Provide the (X, Y) coordinate of the cell's center where the given text is located.  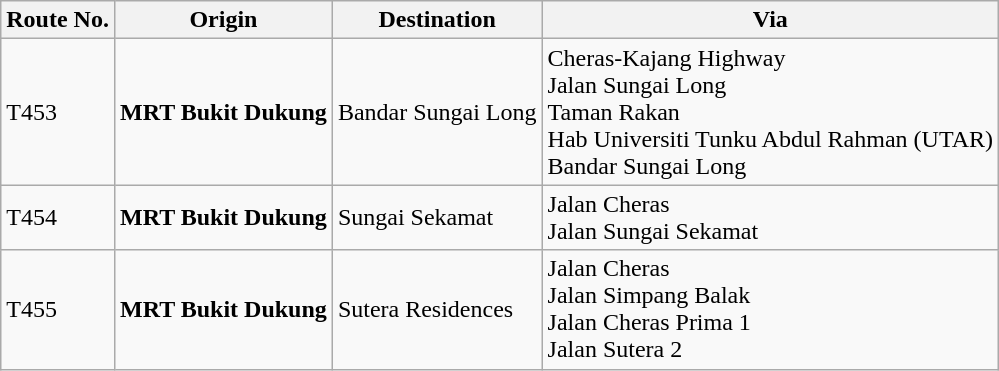
Destination (437, 20)
Sungai Sekamat (437, 218)
Cheras-Kajang HighwayJalan Sungai LongTaman RakanHab Universiti Tunku Abdul Rahman (UTAR)Bandar Sungai Long (770, 112)
Route No. (58, 20)
Sutera Residences (437, 310)
T455 (58, 310)
T454 (58, 218)
Jalan CherasJalan Sungai Sekamat (770, 218)
Origin (223, 20)
Bandar Sungai Long (437, 112)
Via (770, 20)
Jalan CherasJalan Simpang BalakJalan Cheras Prima 1Jalan Sutera 2 (770, 310)
T453 (58, 112)
